Search for the cell housing the specified text and yield its (X, Y) center coordinate. 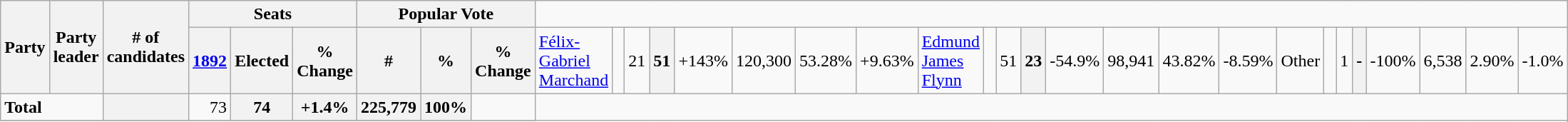
Popular Vote (446, 14)
-8.59% (1248, 61)
53.28% (826, 61)
73 (210, 107)
Other (1301, 61)
1 (1345, 61)
43.82% (1189, 61)
+143% (703, 61)
Félix-Gabriel Marchand (573, 61)
-54.9% (1075, 61)
Party (25, 47)
2.90% (1492, 61)
-1.0% (1543, 61)
6,538 (1443, 61)
Party leader (76, 47)
# (388, 61)
23 (1034, 61)
120,300 (763, 61)
% (446, 61)
21 (637, 61)
Seats (273, 14)
Total (51, 107)
Elected (262, 61)
-100% (1393, 61)
74 (262, 107)
98,941 (1131, 61)
+9.63% (887, 61)
# ofcandidates (145, 47)
Edmund James Flynn (950, 61)
- (1359, 61)
+1.4% (325, 107)
225,779 (388, 107)
100% (446, 107)
1892 (210, 61)
